Detect which cell encompasses the target text, then output its (X, Y) center coordinate. 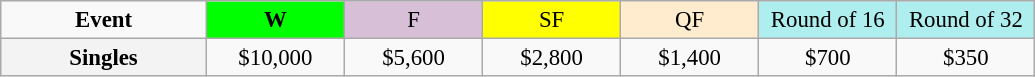
$350 (966, 58)
$5,600 (413, 58)
F (413, 20)
$2,800 (552, 58)
Event (104, 20)
W (275, 20)
Round of 32 (966, 20)
$10,000 (275, 58)
QF (690, 20)
SF (552, 20)
$1,400 (690, 58)
Singles (104, 58)
Round of 16 (828, 20)
$700 (828, 58)
